Find where the given text appears and provide that cell's center as [X, Y] coordinate. 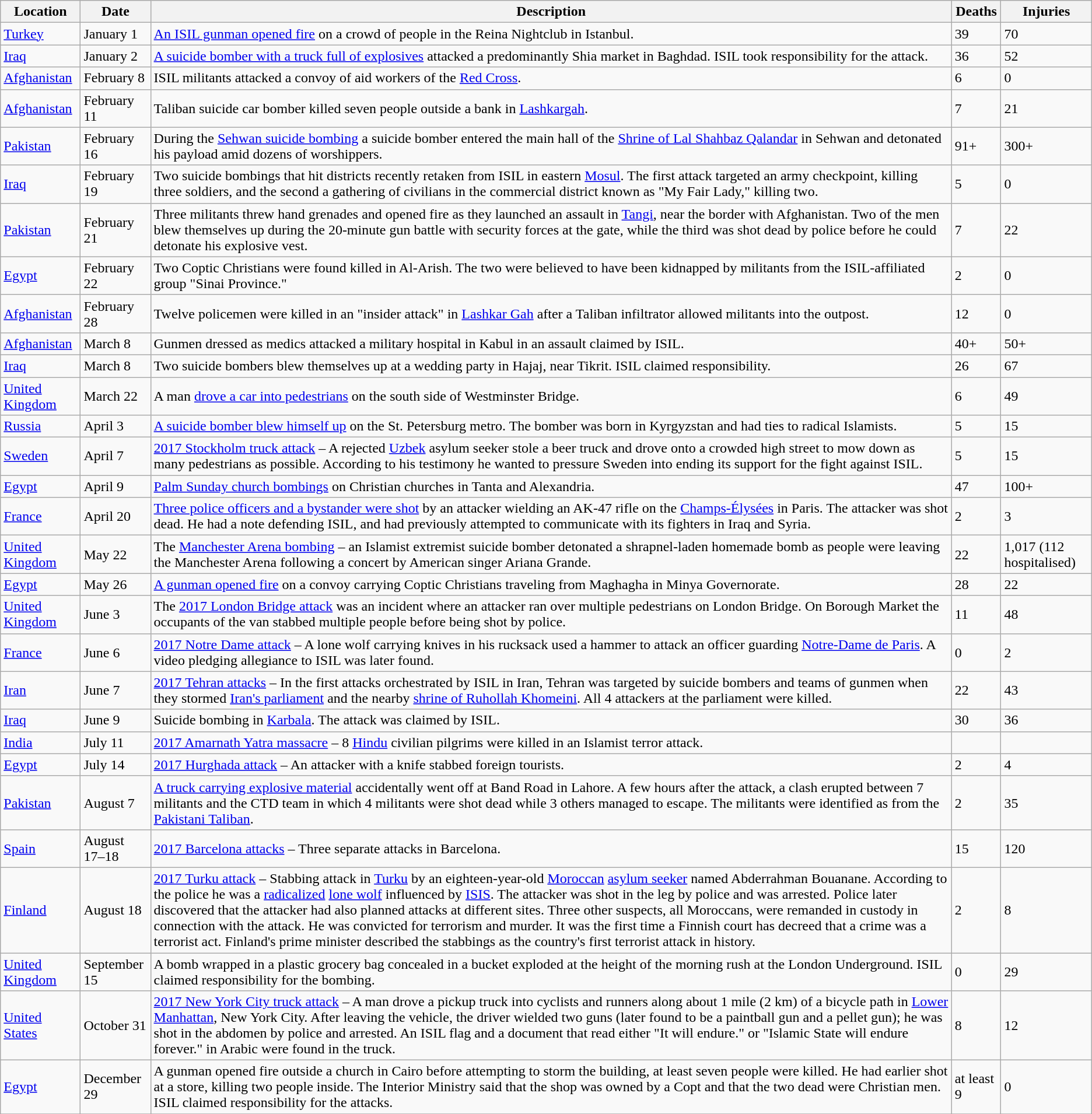
A suicide bomber blew himself up on the St. Petersburg metro. The bomber was born in Kyrgyzstan and had ties to radical Islamists. [551, 426]
April 9 [116, 486]
40+ [977, 344]
September 15 [116, 972]
Turkey [41, 34]
Gunmen dressed as medics attacked a military hospital in Kabul in an assault claimed by ISIL. [551, 344]
August 7 [116, 803]
January 2 [116, 56]
100+ [1046, 486]
May 26 [116, 584]
at least 9 [977, 1087]
43 [1046, 691]
February 8 [116, 78]
28 [977, 584]
48 [1046, 615]
April 3 [116, 426]
Sweden [41, 456]
June 7 [116, 691]
21 [1046, 108]
300+ [1046, 146]
Iran [41, 691]
A gunman opened fire on a convoy carrying Coptic Christians traveling from Maghagha in Minya Governorate. [551, 584]
70 [1046, 34]
February 16 [116, 146]
A suicide bomber with a truck full of explosives attacked a predominantly Shia market in Baghdad. ISIL took responsibility for the attack. [551, 56]
Suicide bombing in Karbala. The attack was claimed by ISIL. [551, 720]
Spain [41, 848]
26 [977, 366]
A man drove a car into pedestrians on the south side of Westminster Bridge. [551, 395]
July 14 [116, 765]
50+ [1046, 344]
Two suicide bombers blew themselves up at a wedding party in Hajaj, near Tikrit. ISIL claimed responsibility. [551, 366]
March 22 [116, 395]
11 [977, 615]
52 [1046, 56]
1,017 (112 hospitalised) [1046, 554]
120 [1046, 848]
January 1 [116, 34]
91+ [977, 146]
Twelve policemen were killed in an "insider attack" in Lashkar Gah after a Taliban infiltrator allowed militants into the outpost. [551, 314]
February 28 [116, 314]
December 29 [116, 1087]
August 18 [116, 910]
July 11 [116, 742]
49 [1046, 395]
2017 Barcelona attacks – Three separate attacks in Barcelona. [551, 848]
Taliban suicide car bomber killed seven people outside a bank in Lashkargah. [551, 108]
February 21 [116, 230]
June 6 [116, 652]
ISIL militants attacked a convoy of aid workers of the Red Cross. [551, 78]
February 22 [116, 275]
39 [977, 34]
April 7 [116, 456]
February 19 [116, 184]
Location [41, 12]
35 [1046, 803]
October 31 [116, 1025]
2017 Hurghada attack – An attacker with a knife stabbed foreign tourists. [551, 765]
67 [1046, 366]
Description [551, 12]
Palm Sunday church bombings on Christian churches in Tanta and Alexandria. [551, 486]
June 9 [116, 720]
3 [1046, 517]
Date [116, 12]
April 20 [116, 517]
May 22 [116, 554]
47 [977, 486]
India [41, 742]
United States [41, 1025]
Deaths [977, 12]
2017 Amarnath Yatra massacre – 8 Hindu civilian pilgrims were killed in an Islamist terror attack. [551, 742]
30 [977, 720]
February 11 [116, 108]
August 17–18 [116, 848]
June 3 [116, 615]
Russia [41, 426]
29 [1046, 972]
An ISIL gunman opened fire on a crowd of people in the Reina Nightclub in Istanbul. [551, 34]
4 [1046, 765]
Finland [41, 910]
Injuries [1046, 12]
